Extract the [X, Y] coordinate from the center of the cell holding the provided text.  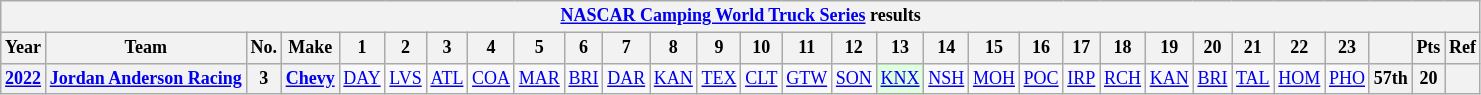
14 [946, 48]
2022 [24, 78]
NASCAR Camping World Truck Series results [741, 16]
Pts [1428, 48]
12 [854, 48]
No. [264, 48]
19 [1169, 48]
SON [854, 78]
Year [24, 48]
Make [310, 48]
GTW [807, 78]
15 [994, 48]
7 [626, 48]
COA [492, 78]
MOH [994, 78]
POC [1041, 78]
CLT [762, 78]
23 [1348, 48]
Team [146, 48]
TEX [719, 78]
DAY [362, 78]
21 [1253, 48]
Ref [1463, 48]
Chevy [310, 78]
KNX [900, 78]
1 [362, 48]
TAL [1253, 78]
MAR [539, 78]
16 [1041, 48]
NSH [946, 78]
6 [584, 48]
DAR [626, 78]
HOM [1300, 78]
9 [719, 48]
4 [492, 48]
RCH [1123, 78]
ATL [447, 78]
13 [900, 48]
LVS [406, 78]
11 [807, 48]
57th [1390, 78]
10 [762, 48]
17 [1082, 48]
IRP [1082, 78]
8 [674, 48]
Jordan Anderson Racing [146, 78]
22 [1300, 48]
18 [1123, 48]
PHO [1348, 78]
2 [406, 48]
5 [539, 48]
